Identify which cell holds the provided text, then report its [X, Y] central coordinate. 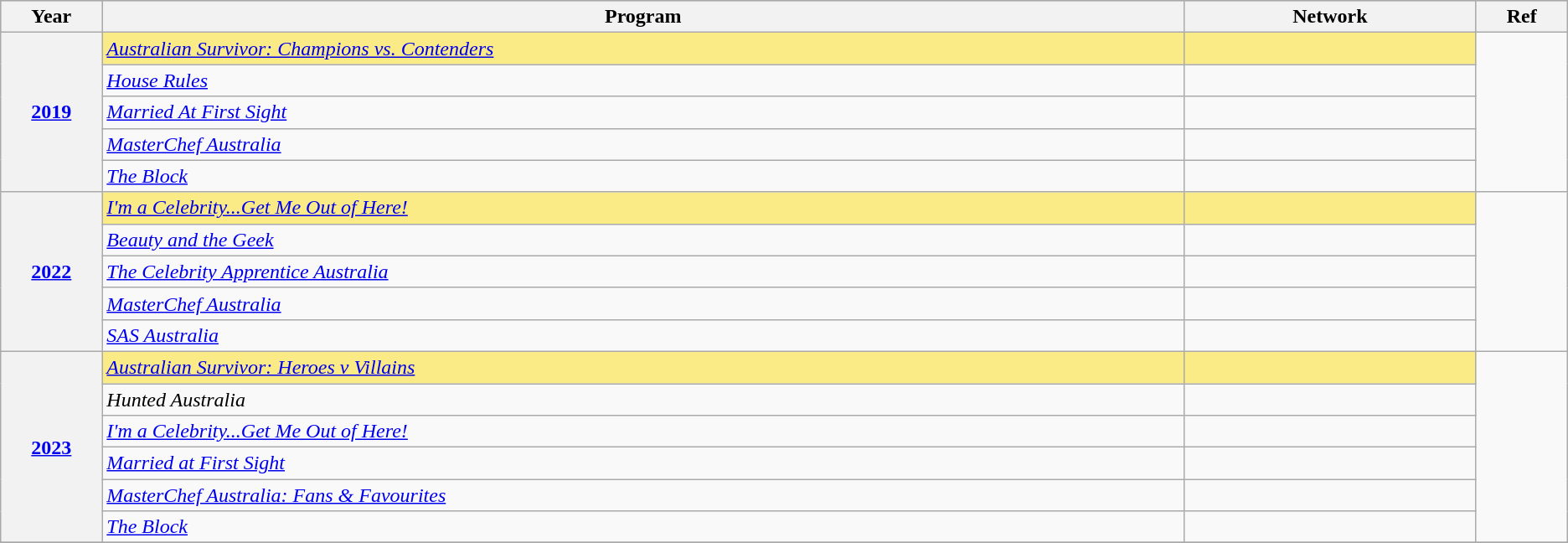
The Celebrity Apprentice Australia [643, 271]
Ref [1521, 17]
House Rules [643, 80]
2019 [52, 112]
Australian Survivor: Champions vs. Contenders [643, 49]
Australian Survivor: Heroes v Villains [643, 367]
Program [643, 17]
Married at First Sight [643, 463]
2022 [52, 271]
SAS Australia [643, 335]
Married At First Sight [643, 112]
MasterChef Australia: Fans & Favourites [643, 495]
Hunted Australia [643, 400]
Beauty and the Geek [643, 240]
2023 [52, 447]
Year [52, 17]
Network [1330, 17]
